Search for the cell housing the specified text and yield its [X, Y] center coordinate. 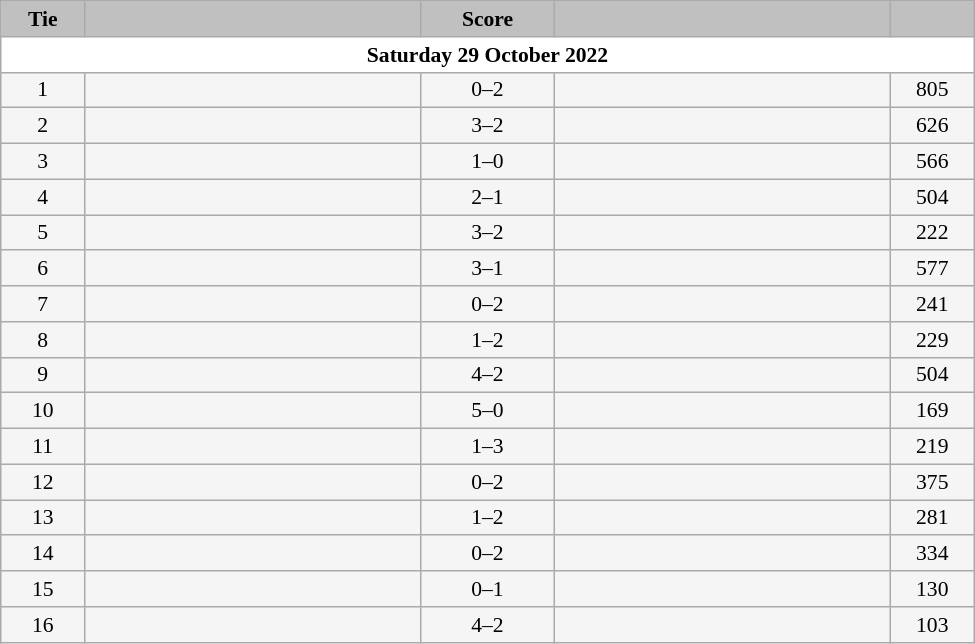
626 [932, 126]
577 [932, 269]
1–3 [487, 447]
229 [932, 340]
5–0 [487, 411]
3–1 [487, 269]
334 [932, 554]
8 [43, 340]
14 [43, 554]
9 [43, 375]
169 [932, 411]
2–1 [487, 197]
11 [43, 447]
1–0 [487, 162]
241 [932, 304]
Tie [43, 19]
4 [43, 197]
15 [43, 589]
10 [43, 411]
1 [43, 90]
Saturday 29 October 2022 [488, 55]
7 [43, 304]
103 [932, 625]
3 [43, 162]
130 [932, 589]
219 [932, 447]
2 [43, 126]
222 [932, 233]
0–1 [487, 589]
805 [932, 90]
12 [43, 482]
16 [43, 625]
566 [932, 162]
281 [932, 518]
6 [43, 269]
375 [932, 482]
Score [487, 19]
13 [43, 518]
5 [43, 233]
